For the text-containing cell, return its midpoint in [X, Y] coordinate format. 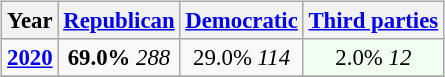
Year [30, 21]
Republican [119, 21]
69.0% 288 [119, 58]
29.0% 114 [242, 58]
Democratic [242, 21]
Third parties [373, 21]
2.0% 12 [373, 58]
2020 [30, 58]
